Scan for the cell matching the given text and deliver its (x, y) coordinate at center. 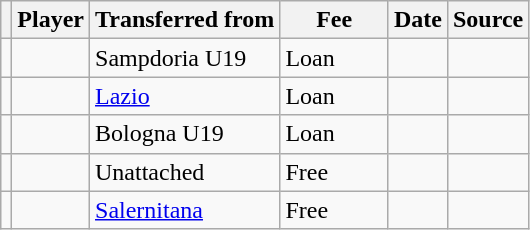
Salernitana (185, 210)
Source (488, 20)
Date (418, 20)
Lazio (185, 96)
Fee (334, 20)
Unattached (185, 172)
Bologna U19 (185, 134)
Sampdoria U19 (185, 58)
Transferred from (185, 20)
Player (51, 20)
